Scan for the cell matching the given text and deliver its (X, Y) coordinate at center. 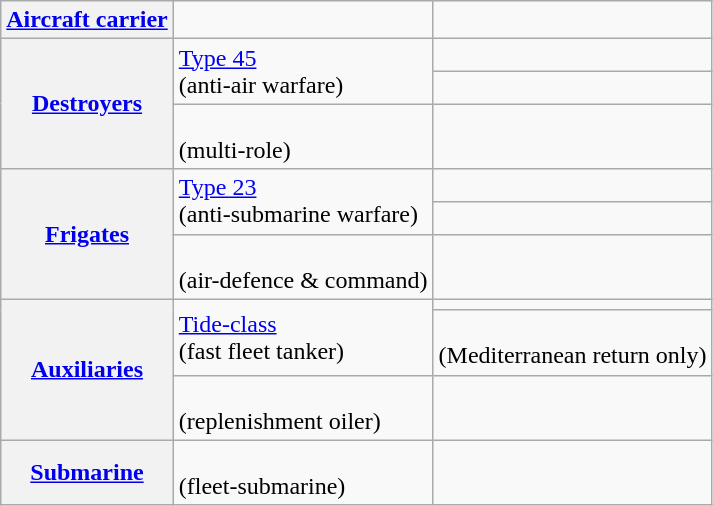
Frigates (87, 234)
Auxiliaries (87, 370)
Tide-class(fast fleet tanker) (303, 337)
Aircraft carrier (87, 20)
(multi-role) (303, 136)
Submarine (87, 472)
Type 23(anti-submarine warfare) (303, 202)
(fleet-submarine) (303, 472)
Type 45(anti-air warfare) (303, 72)
Destroyers (87, 104)
(replenishment oiler) (303, 408)
(air-defence & command) (303, 266)
(Mediterranean return only) (572, 342)
